From the cell containing the given text, extract its center point as (X, Y) coordinate. 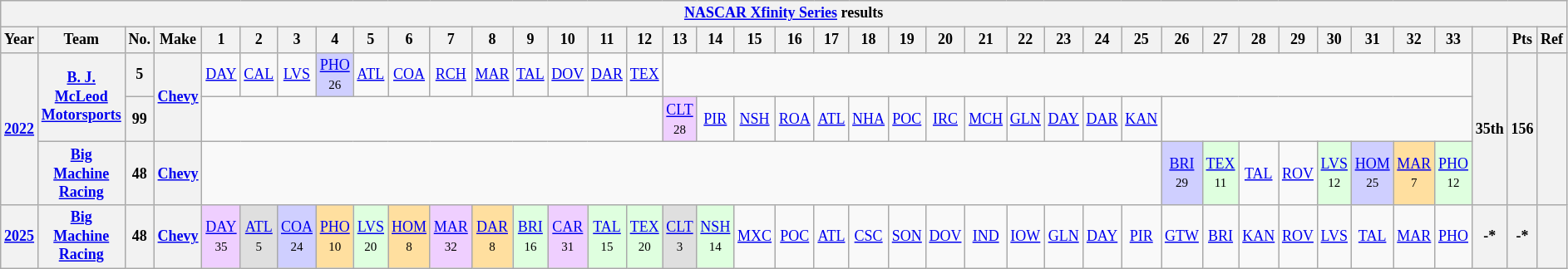
CSC (869, 237)
COA (409, 75)
NHA (869, 120)
PHO12 (1453, 173)
GTW (1182, 237)
B. J. McLeod Motorsports (81, 96)
29 (1299, 40)
10 (568, 40)
25 (1141, 40)
CAR31 (568, 237)
6 (409, 40)
8 (492, 40)
ROA (795, 120)
IOW (1025, 237)
TAL15 (607, 237)
PHO (1453, 237)
Make (178, 40)
17 (831, 40)
18 (869, 40)
14 (715, 40)
ATL5 (259, 237)
4 (334, 40)
SON (906, 237)
20 (945, 40)
19 (906, 40)
32 (1414, 40)
NSH14 (715, 237)
NASCAR Xfinity Series results (784, 13)
CAL (259, 75)
30 (1334, 40)
13 (680, 40)
23 (1063, 40)
TEX20 (644, 237)
IND (986, 237)
11 (607, 40)
12 (644, 40)
21 (986, 40)
HOM25 (1372, 173)
1 (221, 40)
15 (755, 40)
156 (1522, 129)
PHO26 (334, 75)
HOM8 (409, 237)
BRI (1220, 237)
Year (20, 40)
16 (795, 40)
MXC (755, 237)
RCH (451, 75)
Ref (1552, 40)
3 (298, 40)
LVS12 (1334, 173)
Pts (1522, 40)
No. (140, 40)
TEX11 (1220, 173)
28 (1259, 40)
2 (259, 40)
MCH (986, 120)
PHO10 (334, 237)
26 (1182, 40)
BRI29 (1182, 173)
DAR8 (492, 237)
2022 (20, 129)
2025 (20, 237)
CLT3 (680, 237)
27 (1220, 40)
35th (1490, 129)
NSH (755, 120)
MAR32 (451, 237)
7 (451, 40)
22 (1025, 40)
COA24 (298, 237)
Team (81, 40)
24 (1102, 40)
99 (140, 120)
CLT28 (680, 120)
LVS20 (371, 237)
IRC (945, 120)
MAR7 (1414, 173)
9 (530, 40)
31 (1372, 40)
TEX (644, 75)
33 (1453, 40)
BRI16 (530, 237)
DAY35 (221, 237)
